Find where the given text appears and provide that cell's center as [X, Y] coordinate. 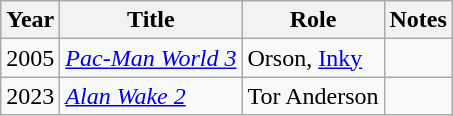
2023 [30, 96]
Year [30, 20]
Pac-Man World 3 [151, 58]
Orson, Inky [313, 58]
Notes [418, 20]
Alan Wake 2 [151, 96]
Role [313, 20]
Tor Anderson [313, 96]
Title [151, 20]
2005 [30, 58]
